For the text-containing cell, return its midpoint in (x, y) coordinate format. 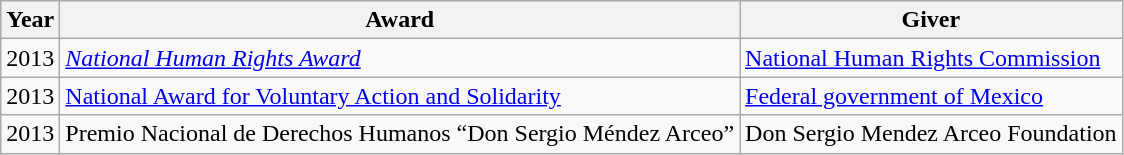
Premio Nacional de Derechos Humanos “Don Sergio Méndez Arceo” (400, 134)
Year (30, 20)
Giver (932, 20)
Federal government of Mexico (932, 96)
National Human Rights Award (400, 58)
National Human Rights Commission (932, 58)
Don Sergio Mendez Arceo Foundation (932, 134)
National Award for Voluntary Action and Solidarity (400, 96)
Award (400, 20)
